For the text-containing cell, return its midpoint in (x, y) coordinate format. 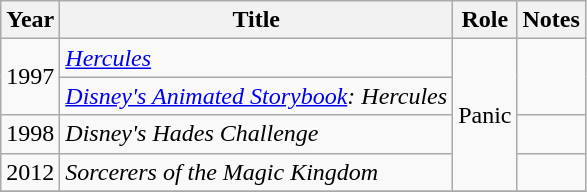
Notes (551, 20)
Sorcerers of the Magic Kingdom (256, 172)
Disney's Hades Challenge (256, 134)
Hercules (256, 58)
1998 (30, 134)
1997 (30, 77)
Year (30, 20)
Role (485, 20)
Disney's Animated Storybook: Hercules (256, 96)
2012 (30, 172)
Panic (485, 115)
Title (256, 20)
